Locate the cell with the specified text and output its [X, Y] center coordinate. 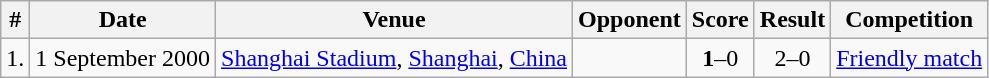
1–0 [720, 58]
1 September 2000 [123, 58]
Venue [394, 20]
2–0 [792, 58]
Friendly match [910, 58]
Competition [910, 20]
Shanghai Stadium, Shanghai, China [394, 58]
Score [720, 20]
Date [123, 20]
1. [16, 58]
# [16, 20]
Result [792, 20]
Opponent [630, 20]
